From the cell containing the given text, extract its center point as (x, y) coordinate. 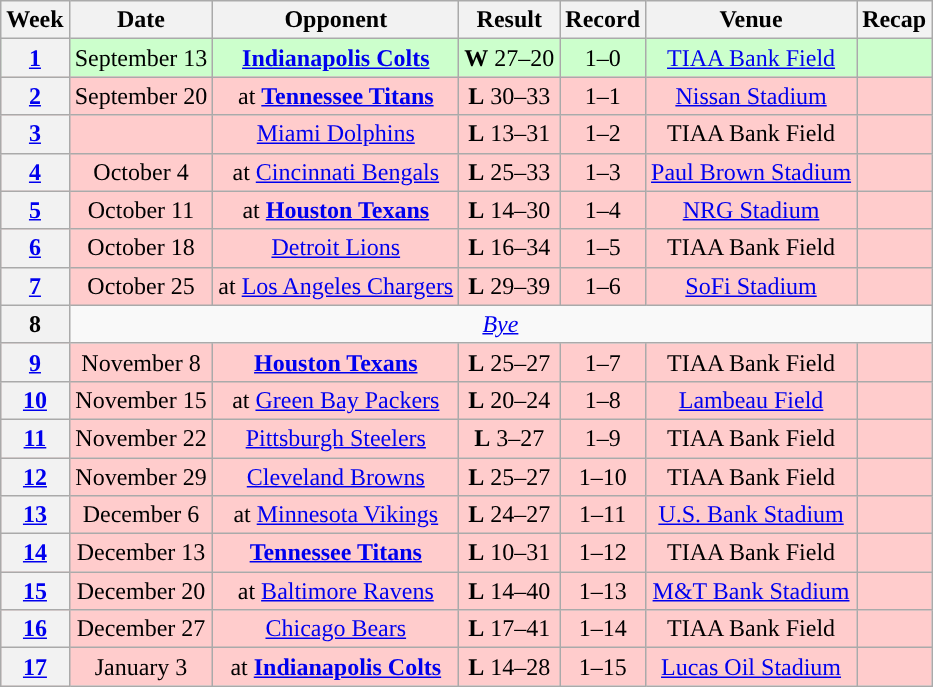
December 20 (141, 591)
1–6 (603, 286)
L 20–24 (510, 400)
17 (35, 667)
Nissan Stadium (752, 96)
1–7 (603, 362)
October 25 (141, 286)
L 14–28 (510, 667)
Chicago Bears (336, 629)
L 29–39 (510, 286)
W 27–20 (510, 58)
Recap (894, 20)
October 4 (141, 172)
October 11 (141, 210)
7 (35, 286)
at Tennessee Titans (336, 96)
September 20 (141, 96)
November 8 (141, 362)
L 3–27 (510, 438)
Date (141, 20)
December 13 (141, 553)
6 (35, 248)
1–11 (603, 515)
5 (35, 210)
13 (35, 515)
1–13 (603, 591)
1–1 (603, 96)
L 16–34 (510, 248)
Detroit Lions (336, 248)
December 6 (141, 515)
November 29 (141, 477)
M&T Bank Stadium (752, 591)
12 (35, 477)
3 (35, 134)
Bye (500, 324)
at Baltimore Ravens (336, 591)
L 25–33 (510, 172)
8 (35, 324)
1 (35, 58)
L 30–33 (510, 96)
4 (35, 172)
Miami Dolphins (336, 134)
Week (35, 20)
Opponent (336, 20)
Paul Brown Stadium (752, 172)
1–2 (603, 134)
November 22 (141, 438)
1–5 (603, 248)
SoFi Stadium (752, 286)
Pittsburgh Steelers (336, 438)
January 3 (141, 667)
Result (510, 20)
L 10–31 (510, 553)
Tennessee Titans (336, 553)
10 (35, 400)
16 (35, 629)
L 17–41 (510, 629)
at Indianapolis Colts (336, 667)
1–0 (603, 58)
September 13 (141, 58)
1–3 (603, 172)
October 18 (141, 248)
L 13–31 (510, 134)
at Cincinnati Bengals (336, 172)
1–9 (603, 438)
15 (35, 591)
Record (603, 20)
11 (35, 438)
L 24–27 (510, 515)
Venue (752, 20)
December 27 (141, 629)
1–12 (603, 553)
14 (35, 553)
at Houston Texans (336, 210)
Houston Texans (336, 362)
1–15 (603, 667)
Indianapolis Colts (336, 58)
Lucas Oil Stadium (752, 667)
1–4 (603, 210)
L 14–30 (510, 210)
at Green Bay Packers (336, 400)
Cleveland Browns (336, 477)
U.S. Bank Stadium (752, 515)
L 14–40 (510, 591)
1–8 (603, 400)
Lambeau Field (752, 400)
2 (35, 96)
November 15 (141, 400)
1–14 (603, 629)
at Minnesota Vikings (336, 515)
at Los Angeles Chargers (336, 286)
NRG Stadium (752, 210)
9 (35, 362)
1–10 (603, 477)
